Detect which cell encompasses the target text, then output its [x, y] center coordinate. 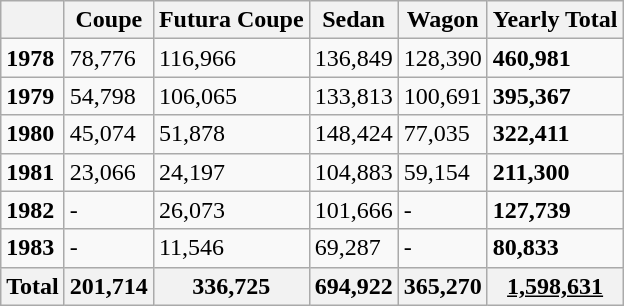
23,066 [108, 172]
78,776 [108, 58]
101,666 [354, 210]
127,739 [555, 210]
Coupe [108, 20]
148,424 [354, 134]
77,035 [442, 134]
45,074 [108, 134]
1983 [33, 248]
460,981 [555, 58]
133,813 [354, 96]
11,546 [231, 248]
100,691 [442, 96]
80,833 [555, 248]
Yearly Total [555, 20]
26,073 [231, 210]
1979 [33, 96]
1980 [33, 134]
365,270 [442, 286]
1,598,631 [555, 286]
322,411 [555, 134]
116,966 [231, 58]
694,922 [354, 286]
104,883 [354, 172]
Total [33, 286]
51,878 [231, 134]
106,065 [231, 96]
1978 [33, 58]
Sedan [354, 20]
69,287 [354, 248]
24,197 [231, 172]
1981 [33, 172]
Wagon [442, 20]
136,849 [354, 58]
1982 [33, 210]
336,725 [231, 286]
201,714 [108, 286]
211,300 [555, 172]
54,798 [108, 96]
128,390 [442, 58]
395,367 [555, 96]
59,154 [442, 172]
Futura Coupe [231, 20]
